Provide the [x, y] coordinate of the cell's center where the given text is located.  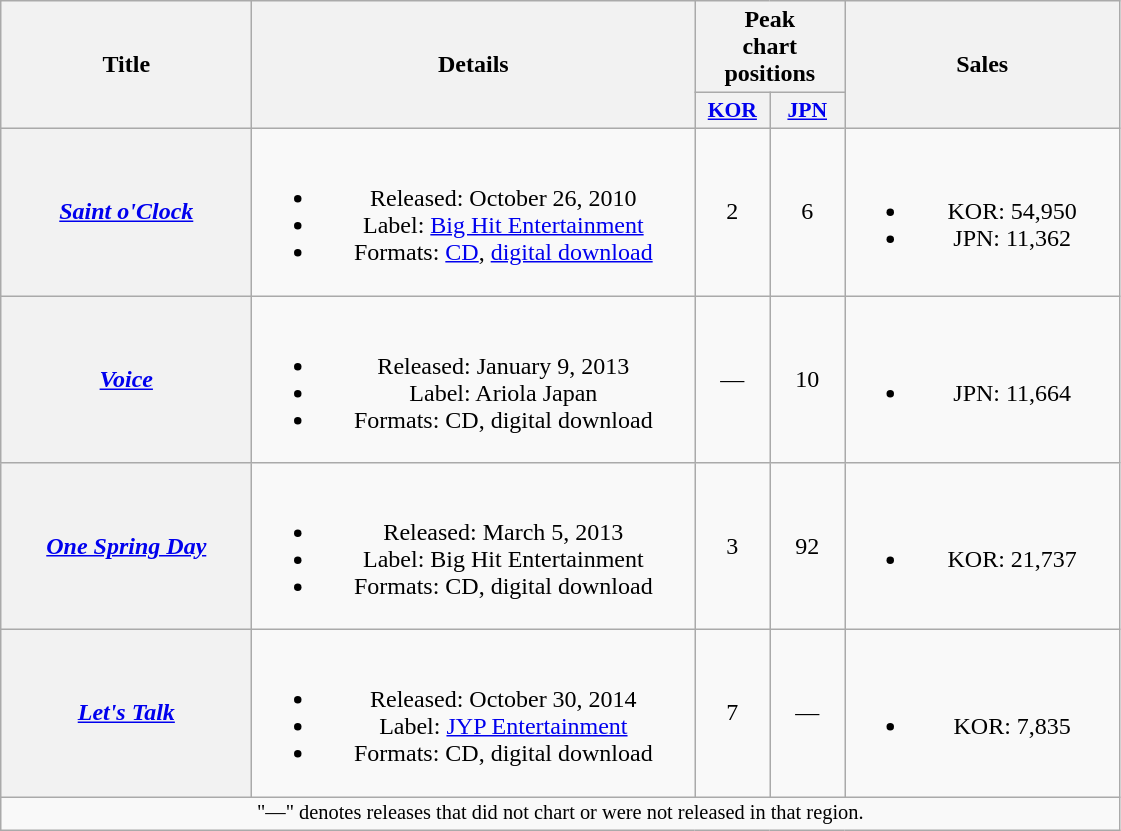
One Spring Day [126, 546]
Title [126, 65]
7 [732, 714]
Details [474, 65]
KOR: 21,737 [982, 546]
10 [808, 380]
JPN [808, 111]
92 [808, 546]
Released: October 30, 2014 Label: JYP EntertainmentFormats: CD, digital download [474, 714]
"—" denotes releases that did not chart or were not released in that region. [560, 814]
Sales [982, 65]
KOR: 7,835 [982, 714]
Saint o'Clock [126, 212]
Let's Talk [126, 714]
JPN: 11,664 [982, 380]
Peakchartpositions [770, 47]
2 [732, 212]
Released: March 5, 2013 Label: Big Hit EntertainmentFormats: CD, digital download [474, 546]
KOR: 54,950JPN: 11,362 [982, 212]
Voice [126, 380]
6 [808, 212]
Released: October 26, 2010 Label: Big Hit EntertainmentFormats: CD, digital download [474, 212]
3 [732, 546]
KOR [732, 111]
Released: January 9, 2013 Label: Ariola JapanFormats: CD, digital download [474, 380]
